Detect which cell encompasses the target text, then output its (x, y) center coordinate. 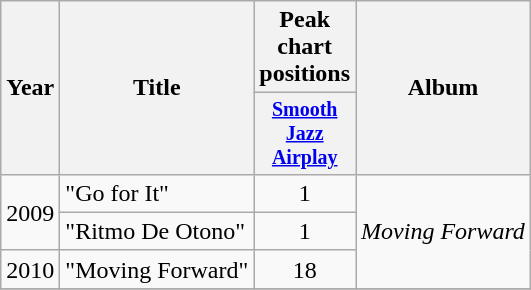
"Go for It" (157, 193)
"Moving Forward" (157, 269)
Year (30, 88)
Smooth JazzAirplay (305, 134)
Album (444, 88)
18 (305, 269)
Peak chart positions (305, 47)
2009 (30, 212)
2010 (30, 269)
Title (157, 88)
Moving Forward (444, 231)
"Ritmo De Otono" (157, 231)
